Extract the [X, Y] coordinate from the center of the cell holding the provided text.  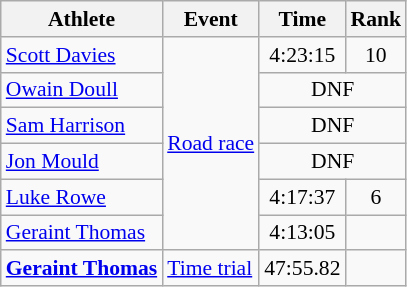
Luke Rowe [82, 197]
Scott Davies [82, 55]
Time trial [210, 269]
4:23:15 [302, 55]
Jon Mould [82, 162]
Athlete [82, 19]
4:13:05 [302, 233]
4:17:37 [302, 197]
Time [302, 19]
6 [376, 197]
10 [376, 55]
Road race [210, 144]
47:55.82 [302, 269]
Rank [376, 19]
Sam Harrison [82, 126]
Event [210, 19]
Owain Doull [82, 90]
